Output the (X, Y) coordinate of the center of the cell containing the given text.  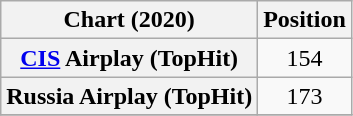
CIS Airplay (TopHit) (130, 58)
154 (305, 58)
Position (305, 20)
Chart (2020) (130, 20)
Russia Airplay (TopHit) (130, 96)
173 (305, 96)
